Determine the (X, Y) coordinate at the center of the cell enclosing the given text.  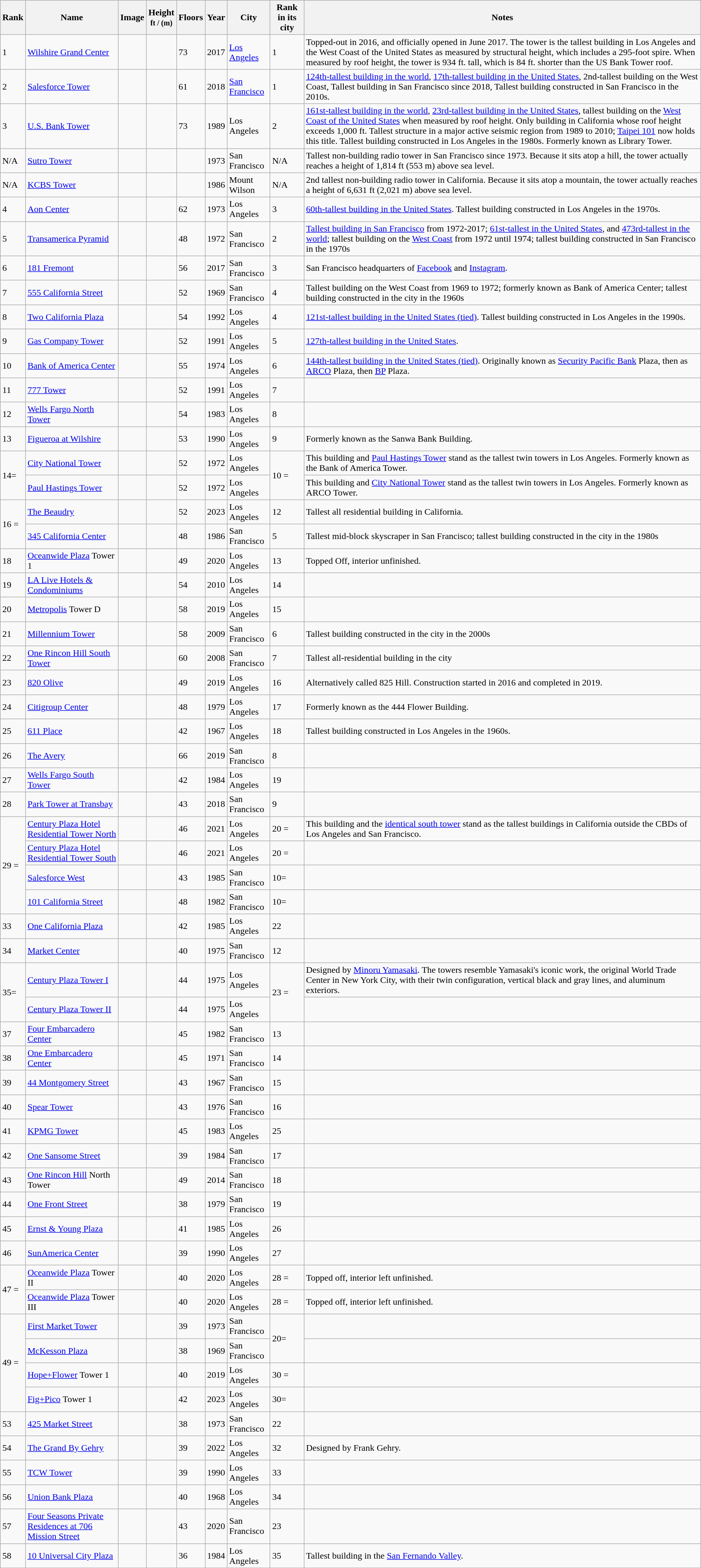
47 = (13, 1290)
Designed by Frank Gehry. (503, 1448)
Rank (13, 18)
This building and City National Tower stand as the tallest twin towers in Los Angeles. Formerly known as ARCO Tower. (503, 488)
One Front Street (72, 1205)
Bank of America Center (72, 366)
Floors (191, 18)
The Avery (72, 755)
City (249, 18)
345 California Center (72, 536)
Tallest mid-block skyscraper in San Francisco; tallest building constructed in the city in the 1980s (503, 536)
1968 (216, 1497)
The Beaudry (72, 512)
Oceanwide Plaza Tower III (72, 1302)
101 California Street (72, 902)
1992 (216, 317)
Salesforce Tower (72, 87)
777 Tower (72, 390)
61 (191, 87)
23 = (287, 992)
Spear Tower (72, 1107)
KCBS Tower (72, 185)
181 Fremont (72, 268)
Century Plaza Hotel Residential Tower South (72, 853)
Century Plaza Tower II (72, 1009)
Formerly known as the Sanwa Bank Building. (503, 439)
1989 (216, 126)
820 Olive (72, 682)
KPMG Tower (72, 1131)
Formerly known as the 444 Flower Building. (503, 706)
555 California Street (72, 292)
1976 (216, 1107)
City National Tower (72, 463)
14= (13, 475)
The Grand By Gehry (72, 1448)
Image (133, 18)
60 (191, 658)
10 (13, 366)
Union Bank Plaza (72, 1497)
2010 (216, 585)
35= (13, 992)
Gas Company Tower (72, 341)
Rank in its city (287, 18)
66 (191, 755)
Hope+Flower Tower 1 (72, 1375)
Tallest building constructed in Los Angeles in the 1960s. (503, 731)
Figueroa at Wilshire (72, 439)
37 (13, 1034)
10 Universal City Plaza (72, 1555)
62 (191, 209)
36 (191, 1555)
16 = (13, 524)
One Embarcadero Center (72, 1058)
425 Market Street (72, 1423)
TCW Tower (72, 1472)
Oceanwide Plaza Tower 1 (72, 560)
Tallest all residential building in California. (503, 512)
McKesson Plaza (72, 1351)
Century Plaza Hotel Residential Tower North (72, 829)
2014 (216, 1180)
Four Seasons Private Residences at 706 Mission Street (72, 1526)
LA Live Hotels & Condominiums (72, 585)
This building and the identical south tower stand as the tallest buildings in California outside the CBDs of Los Angeles and San Francisco. (503, 829)
Name (72, 18)
144th-tallest building in the United States (tied). Originally known as Security Pacific Bank Plaza, then as ARCO Plaza, then BP Plaza. (503, 366)
2022 (216, 1448)
1971 (216, 1058)
Tallest building constructed in the city in the 2000s (503, 634)
Mount Wilson (249, 185)
29 = (13, 865)
30 = (287, 1375)
11 (13, 390)
1974 (216, 366)
Wells Fargo South Tower (72, 780)
Tallest building in the San Fernando Valley. (503, 1555)
Heightft / (m) (161, 18)
21 (13, 634)
611 Place (72, 731)
Notes (503, 18)
57 (13, 1526)
Topped Off, interior unfinished. (503, 560)
Fig+Pico Tower 1 (72, 1399)
121st-tallest building in the United States (tied). Tallest building constructed in Los Angeles in the 1990s. (503, 317)
127th-tallest building in the United States. (503, 341)
Two California Plaza (72, 317)
One California Plaza (72, 926)
35 (287, 1555)
Year (216, 18)
One Sansome Street (72, 1155)
Ernst & Young Plaza (72, 1229)
28 (13, 805)
Wilshire Grand Center (72, 52)
Millennium Tower (72, 634)
Sutro Tower (72, 160)
2009 (216, 634)
Aon Center (72, 209)
Alternatively called 825 Hill. Construction started in 2016 and completed in 2019. (503, 682)
First Market Tower (72, 1326)
San Francisco headquarters of Facebook and Instagram. (503, 268)
Four Embarcadero Center (72, 1034)
Market Center (72, 951)
One Rincon Hill North Tower (72, 1180)
10 = (287, 475)
49 = (13, 1363)
Oceanwide Plaza Tower II (72, 1277)
24 (13, 706)
44 Montgomery Street (72, 1083)
This building and Paul Hastings Tower stand as the tallest twin towers in Los Angeles. Formerly known as the Bank of America Tower. (503, 463)
Paul Hastings Tower (72, 488)
20 (13, 609)
Park Tower at Transbay (72, 805)
Citigroup Center (72, 706)
Metropolis Tower D (72, 609)
Century Plaza Tower I (72, 980)
Tallest building on the West Coast from 1969 to 1972; formerly known as Bank of America Center; tallest building constructed in the city in the 1960s (503, 292)
Wells Fargo North Tower (72, 414)
Salesforce West (72, 877)
U.S. Bank Tower (72, 126)
30= (287, 1399)
One Rincon Hill South Tower (72, 658)
32 (287, 1448)
2008 (216, 658)
20= (287, 1338)
Tallest all-residential building in the city (503, 658)
SunAmerica Center (72, 1253)
Transamerica Pyramid (72, 239)
60th-tallest building in the United States. Tallest building constructed in Los Angeles in the 1970s. (503, 209)
